Detect which cell encompasses the target text, then output its (x, y) center coordinate. 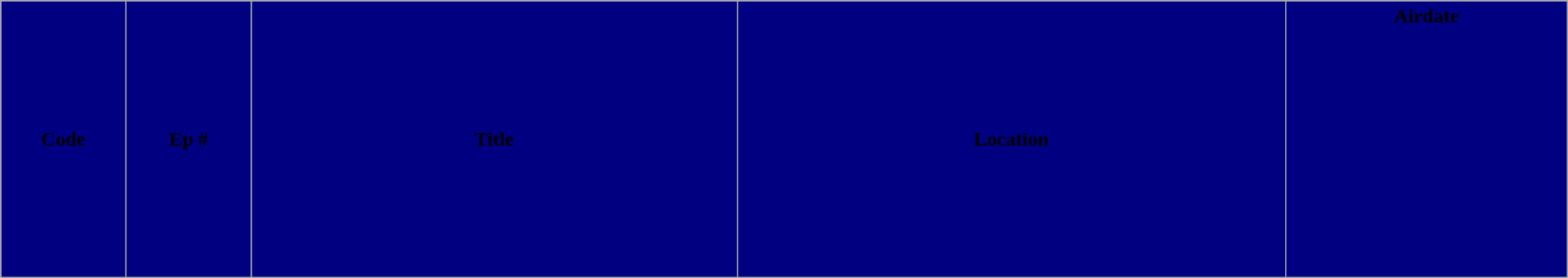
Code (64, 139)
Ep # (189, 139)
Airdate (1426, 139)
Location (1011, 139)
Title (495, 139)
